Identify which cell holds the provided text, then report its [x, y] central coordinate. 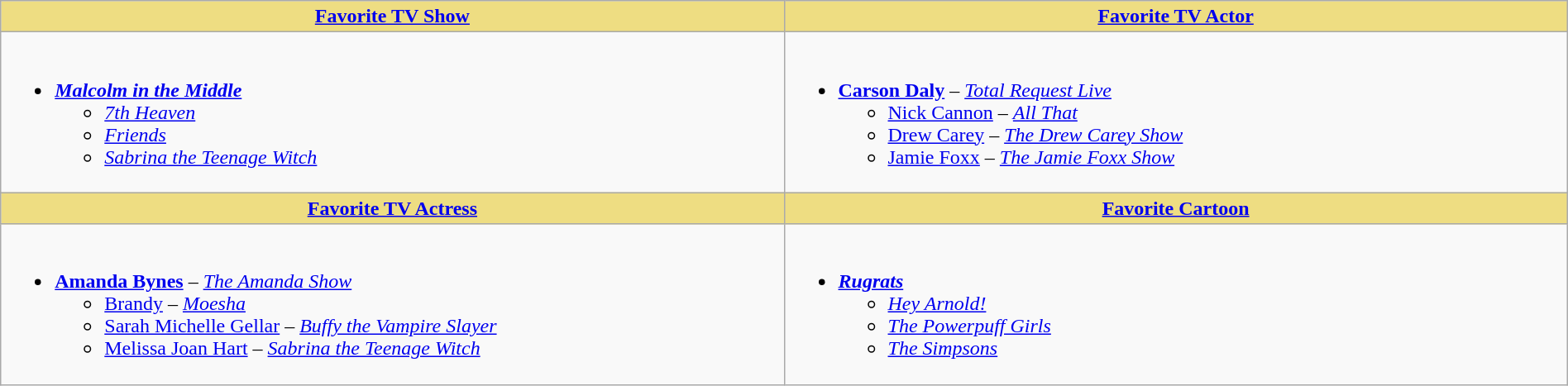
Favorite Cartoon [1176, 208]
RugratsHey Arnold!The Powerpuff GirlsThe Simpsons [1176, 304]
Favorite TV Show [392, 17]
Carson Daly – Total Request LiveNick Cannon – All ThatDrew Carey – The Drew Carey ShowJamie Foxx – The Jamie Foxx Show [1176, 112]
Favorite TV Actress [392, 208]
Favorite TV Actor [1176, 17]
Amanda Bynes – The Amanda ShowBrandy – MoeshaSarah Michelle Gellar – Buffy the Vampire SlayerMelissa Joan Hart – Sabrina the Teenage Witch [392, 304]
Malcolm in the Middle7th HeavenFriendsSabrina the Teenage Witch [392, 112]
